From the cell containing the given text, extract its center point as [X, Y] coordinate. 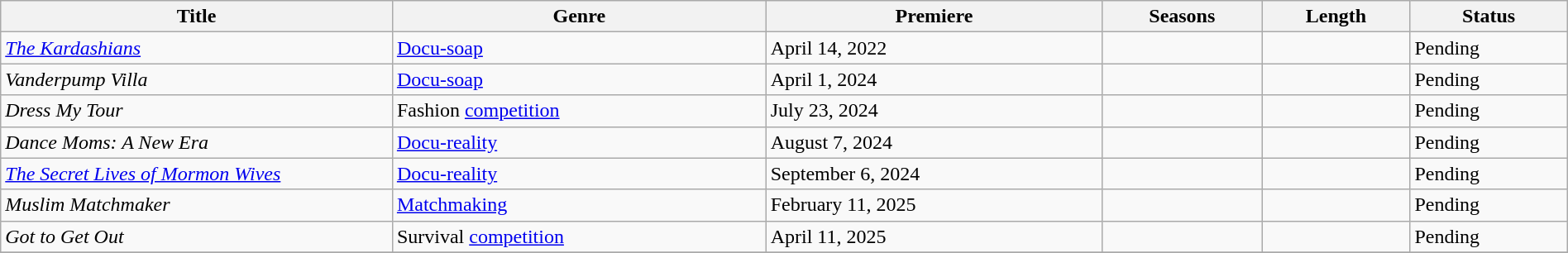
February 11, 2025 [935, 205]
Vanderpump Villa [197, 79]
The Secret Lives of Mormon Wives [197, 174]
Matchmaking [579, 205]
April 1, 2024 [935, 79]
Muslim Matchmaker [197, 205]
Seasons [1183, 17]
Got to Get Out [197, 236]
Status [1489, 17]
The Kardashians [197, 48]
Survival competition [579, 236]
Premiere [935, 17]
September 6, 2024 [935, 174]
April 14, 2022 [935, 48]
Length [1336, 17]
April 11, 2025 [935, 236]
Title [197, 17]
July 23, 2024 [935, 111]
Dress My Tour [197, 111]
Genre [579, 17]
Fashion competition [579, 111]
Dance Moms: A New Era [197, 142]
August 7, 2024 [935, 142]
